From the cell containing the given text, extract its center point as [X, Y] coordinate. 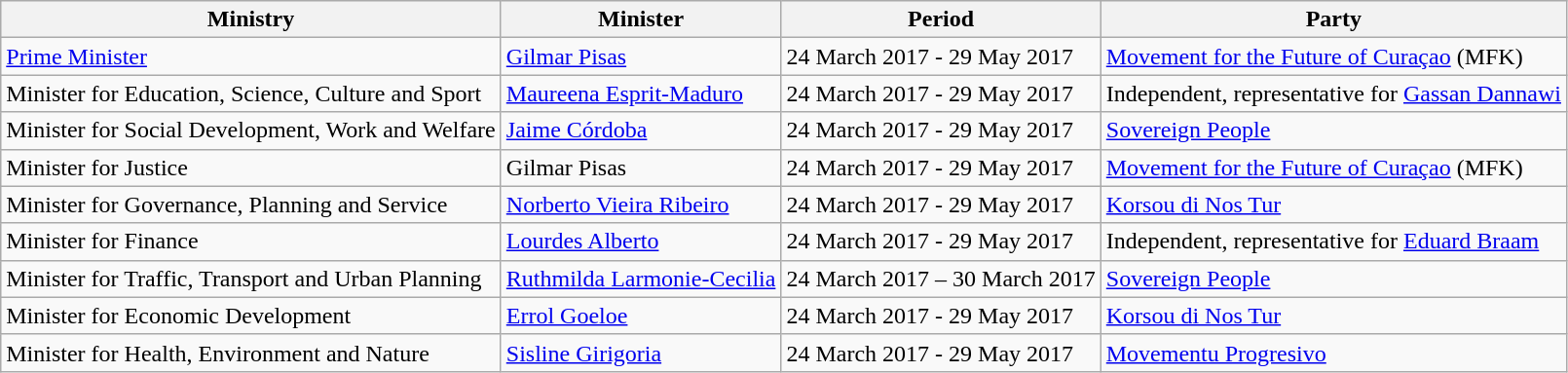
Minister for Justice [251, 168]
Sisline Girigoria [641, 353]
Lourdes Alberto [641, 242]
Ruthmilda Larmonie-Cecilia [641, 279]
Minister [641, 19]
Norberto Vieira Ribeiro [641, 205]
Minister for Health, Environment and Nature [251, 353]
Prime Minister [251, 56]
Minister for Governance, Planning and Service [251, 205]
Minister for Traffic, Transport and Urban Planning [251, 279]
Independent, representative for Gassan Dannawi [1333, 93]
Minister for Social Development, Work and Welfare [251, 131]
Ministry [251, 19]
24 March 2017 – 30 March 2017 [941, 279]
Party [1333, 19]
Period [941, 19]
Movementu Progresivo [1333, 353]
Minister for Economic Development [251, 316]
Jaime Córdoba [641, 131]
Minister for Education, Science, Culture and Sport [251, 93]
Errol Goeloe [641, 316]
Minister for Finance [251, 242]
Maureena Esprit-Maduro [641, 93]
Independent, representative for Eduard Braam [1333, 242]
